Pinpoint the cell where the given text exists, returning its (x, y) midpoint coordinate. 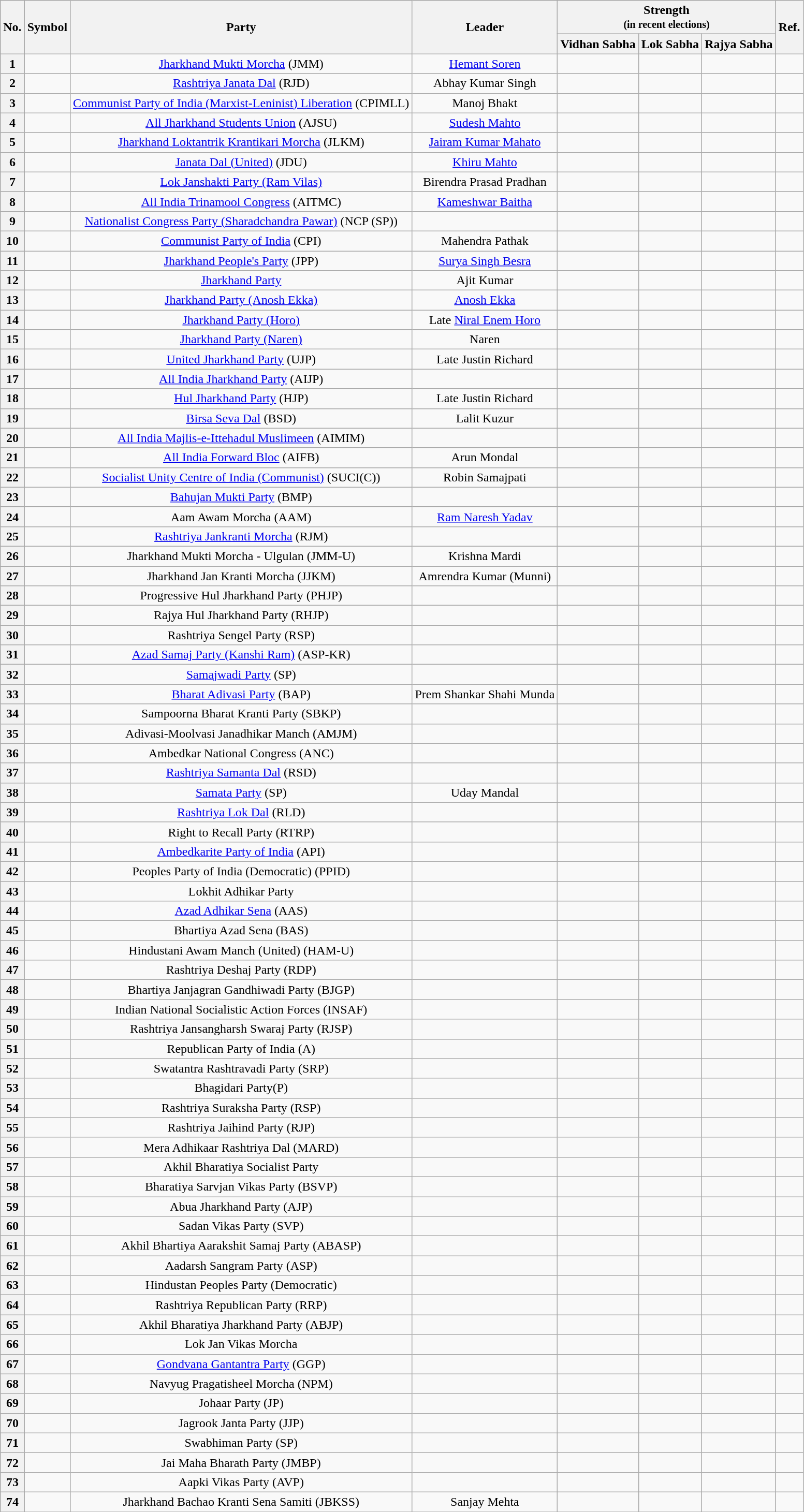
Lok Janshakti Party (Ram Vilas) (241, 182)
No. (12, 27)
Bhartiya Janjagran Gandhiwadi Party (BJGP) (241, 990)
Kameshwar Baitha (485, 201)
23 (12, 497)
68 (12, 1384)
Lok Jan Vikas Morcha (241, 1344)
73 (12, 1482)
Krishna Mardi (485, 556)
65 (12, 1325)
67 (12, 1364)
6 (12, 162)
46 (12, 950)
Aadarsh Sangram Party (ASP) (241, 1266)
Akhil Bhartiya Aarakshit Samaj Party (ABASP) (241, 1246)
Birsa Seva Dal (BSD) (241, 418)
Jharkhand Party (Horo) (241, 320)
Abhay Kumar Singh (485, 83)
Manoj Bhakt (485, 103)
2 (12, 83)
Sanjay Mehta (485, 1502)
Rashtriya Suraksha Party (RSP) (241, 1108)
Jai Maha Bharath Party (JMBP) (241, 1462)
Gondvana Gantantra Party (GGP) (241, 1364)
18 (12, 399)
32 (12, 674)
15 (12, 340)
35 (12, 733)
Rashtriya Samanta Dal (RSD) (241, 773)
United Jharkhand Party (UJP) (241, 359)
42 (12, 871)
Prem Shankar Shahi Munda (485, 694)
39 (12, 812)
4 (12, 123)
50 (12, 1029)
All India Trinamool Congress (AITMC) (241, 201)
Surya Singh Besra (485, 260)
51 (12, 1049)
Khiru Mahto (485, 162)
Janata Dal (United) (JDU) (241, 162)
30 (12, 635)
69 (12, 1403)
5 (12, 142)
71 (12, 1443)
Ref. (789, 27)
Party (241, 27)
3 (12, 103)
Sampoorna Bharat Kranti Party (SBKP) (241, 714)
Symbol (47, 27)
10 (12, 241)
38 (12, 792)
28 (12, 596)
Abua Jharkhand Party (AJP) (241, 1207)
Bharat Adivasi Party (BAP) (241, 694)
Hindustan Peoples Party (Democratic) (241, 1285)
Rashtriya Jaihind Party (RJP) (241, 1127)
Rashtriya Jansangharsh Swaraj Party (RJSP) (241, 1029)
Hindustani Awam Manch (United) (HAM-U) (241, 950)
Peoples Party of India (Democratic) (PPID) (241, 871)
Samajwadi Party (SP) (241, 674)
Bharatiya Sarvjan Vikas Party (BSVP) (241, 1186)
Nationalist Congress Party (Sharadchandra Pawar) (NCP (SP)) (241, 221)
All India Forward Bloc (AIFB) (241, 458)
Rashtriya Jankranti Morcha (RJM) (241, 536)
Hul Jharkhand Party (HJP) (241, 399)
47 (12, 970)
48 (12, 990)
49 (12, 1009)
Swatantra Rashtravadi Party (SRP) (241, 1068)
Jharkhand Party (Naren) (241, 340)
1 (12, 64)
Lokhit Adhikar Party (241, 891)
Strength(in recent elections) (667, 18)
24 (12, 517)
Azad Adhikar Sena (AAS) (241, 911)
Rajya Hul Jharkhand Party (RHJP) (241, 615)
Right to Recall Party (RTRP) (241, 832)
44 (12, 911)
26 (12, 556)
Azad Samaj Party (Kanshi Ram) (ASP-KR) (241, 655)
43 (12, 891)
Communist Party of India (Marxist-Leninist) Liberation (CPIMLL) (241, 103)
57 (12, 1167)
Swabhiman Party (SP) (241, 1443)
Bhartiya Azad Sena (BAS) (241, 931)
33 (12, 694)
All Jharkhand Students Union (AJSU) (241, 123)
Bhagidari Party(P) (241, 1088)
Naren (485, 340)
Jharkhand People's Party (JPP) (241, 260)
Jharkhand Party (Anosh Ekka) (241, 300)
Ambedkarite Party of India (API) (241, 852)
Sadan Vikas Party (SVP) (241, 1226)
Arun Mondal (485, 458)
Jairam Kumar Mahato (485, 142)
Rashtriya Sengel Party (RSP) (241, 635)
Rashtriya Deshaj Party (RDP) (241, 970)
59 (12, 1207)
40 (12, 832)
17 (12, 379)
Hemant Soren (485, 64)
Lalit Kuzur (485, 418)
Akhil Bharatiya Socialist Party (241, 1167)
Aam Awam Morcha (AAM) (241, 517)
Rajya Sabha (739, 44)
21 (12, 458)
55 (12, 1127)
Mahendra Pathak (485, 241)
Jharkhand Jan Kranti Morcha (JJKM) (241, 576)
7 (12, 182)
64 (12, 1305)
14 (12, 320)
Jagrook Janta Party (JJP) (241, 1423)
Rashtriya Janata Dal (RJD) (241, 83)
Progressive Hul Jharkhand Party (PHJP) (241, 596)
Adivasi-Moolvasi Janadhikar Manch (AMJM) (241, 733)
31 (12, 655)
8 (12, 201)
16 (12, 359)
Anosh Ekka (485, 300)
Robin Samajpati (485, 477)
All India Majlis-e-Ittehadul Muslimeen (AIMIM) (241, 438)
Rashtriya Republican Party (RRP) (241, 1305)
Akhil Bharatiya Jharkhand Party (ABJP) (241, 1325)
12 (12, 281)
Jharkhand Mukti Morcha (JMM) (241, 64)
61 (12, 1246)
Late Niral Enem Horo (485, 320)
74 (12, 1502)
Ram Naresh Yadav (485, 517)
22 (12, 477)
19 (12, 418)
20 (12, 438)
Leader (485, 27)
Ajit Kumar (485, 281)
Johaar Party (JP) (241, 1403)
Lok Sabha (670, 44)
53 (12, 1088)
41 (12, 852)
Aapki Vikas Party (AVP) (241, 1482)
Jharkhand Loktantrik Krantikari Morcha (JLKM) (241, 142)
Samata Party (SP) (241, 792)
Mera Adhikaar Rashtriya Dal (MARD) (241, 1147)
9 (12, 221)
34 (12, 714)
Republican Party of India (A) (241, 1049)
54 (12, 1108)
Bahujan Mukti Party (BMP) (241, 497)
Amrendra Kumar (Munni) (485, 576)
29 (12, 615)
Jharkhand Party (241, 281)
Jharkhand Mukti Morcha - Ulgulan (JMM-U) (241, 556)
36 (12, 753)
56 (12, 1147)
Jharkhand Bachao Kranti Sena Samiti (JBKSS) (241, 1502)
27 (12, 576)
Vidhan Sabha (598, 44)
Navyug Pragatisheel Morcha (NPM) (241, 1384)
Indian National Socialistic Action Forces (INSAF) (241, 1009)
60 (12, 1226)
13 (12, 300)
70 (12, 1423)
62 (12, 1266)
Socialist Unity Centre of India (Communist) (SUCI(C)) (241, 477)
58 (12, 1186)
63 (12, 1285)
Rashtriya Lok Dal (RLD) (241, 812)
Birendra Prasad Pradhan (485, 182)
25 (12, 536)
72 (12, 1462)
11 (12, 260)
37 (12, 773)
45 (12, 931)
52 (12, 1068)
66 (12, 1344)
All India Jharkhand Party (AIJP) (241, 379)
Uday Mandal (485, 792)
Communist Party of India (CPI) (241, 241)
Ambedkar National Congress (ANC) (241, 753)
Sudesh Mahto (485, 123)
